Capture the cell that displays the provided text and extract its [X, Y] central coordinate. 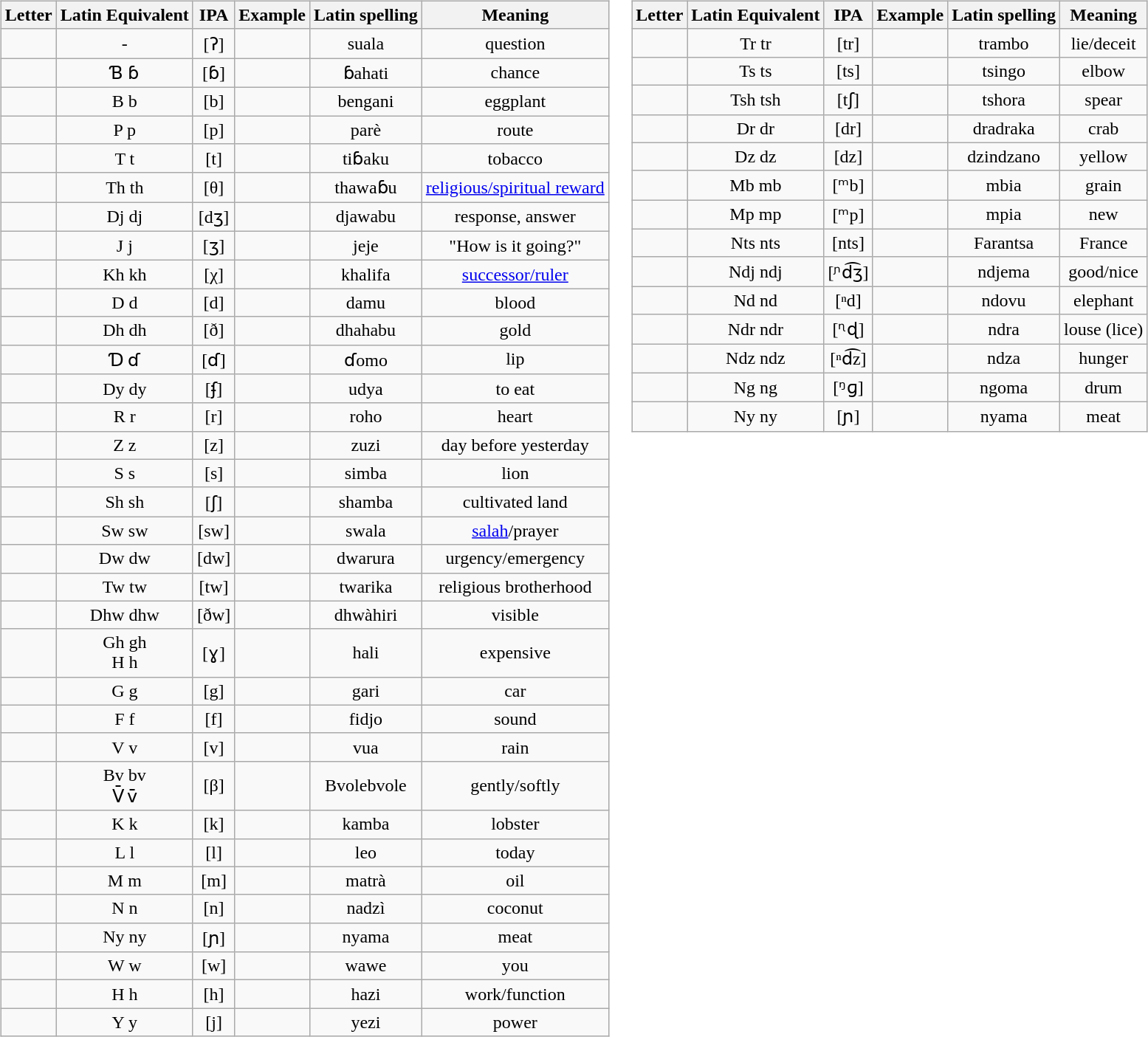
coconut [515, 909]
swala [366, 531]
good/nice [1104, 272]
W w [124, 966]
today [515, 852]
dzindzano [1004, 156]
[ᶯɖ] [848, 329]
ndra [1004, 329]
salah/prayer [515, 531]
Dh dh [124, 331]
twarika [366, 587]
suala [366, 44]
urgency/emergency [515, 559]
[ɣ] [213, 652]
tshora [1004, 100]
new [1104, 215]
chance [515, 73]
Gh ghH h [124, 652]
Sh sh [124, 502]
[t] [213, 159]
oil [515, 881]
eggplant [515, 101]
gently/softly [515, 785]
ndovu [1004, 300]
tsingo [1004, 71]
Nd nd [756, 300]
[ð] [213, 331]
louse (lice) [1104, 329]
Dw dw [124, 559]
ngoma [1004, 387]
dhwàhiri [366, 615]
parè [366, 129]
heart [515, 417]
[w] [213, 966]
Ɗ ɗ [124, 359]
wawe [366, 966]
[χ] [213, 275]
[dw] [213, 559]
H h [124, 994]
[tʃ] [848, 100]
[ʒ] [213, 246]
Z z [124, 445]
Sw sw [124, 531]
tobacco [515, 159]
jeje [366, 246]
Kh kh [124, 275]
successor/ruler [515, 275]
lip [515, 359]
khalifa [366, 275]
Tsh tsh [756, 100]
Dy dy [124, 389]
[sw] [213, 531]
drum [1104, 387]
religious/spiritual reward [515, 187]
sound [515, 719]
blood [515, 303]
djawabu [366, 217]
F f [124, 719]
‌Th th [124, 187]
simba [366, 473]
to eat [515, 389]
[ᵐp] [848, 215]
Ɓ ɓ [124, 73]
[dr] [848, 128]
[b] [213, 101]
elbow [1104, 71]
G g [124, 691]
M m [124, 881]
K k [124, 824]
hunger [1104, 359]
[ʃ] [213, 502]
Bv bvV̄ v̄ [124, 785]
hali [366, 652]
route [515, 129]
R r [124, 417]
Ts ts [756, 71]
response, answer [515, 217]
Tr tr [756, 43]
[m] [213, 881]
expensive [515, 652]
Ndz ndz [756, 359]
crab [1104, 128]
[θ] [213, 187]
ndza [1004, 359]
[d] [213, 303]
thawaɓu [366, 187]
mpia [1004, 215]
shamba [366, 502]
power [515, 1022]
nadzì [366, 909]
gari [366, 691]
Nts nts [756, 243]
L l [124, 852]
Mb mb [756, 185]
grain [1104, 185]
- [124, 44]
N n [124, 909]
[ᵐb] [848, 185]
[v] [213, 747]
‌T t [124, 159]
Bvolebvole [366, 785]
[l] [213, 852]
Farantsa [1004, 243]
ɗomo [366, 359]
kamba [366, 824]
religious brotherhood [515, 587]
yellow [1104, 156]
[p] [213, 129]
visible [515, 615]
matrà [366, 881]
D d [124, 303]
[β] [213, 785]
[ts] [848, 71]
cultivated land [515, 502]
Dhw dhw [124, 615]
yezi [366, 1022]
lobster [515, 824]
elephant [1104, 300]
[k] [213, 824]
Tw tw [124, 587]
dhahabu [366, 331]
"How is it going?" [515, 246]
car [515, 691]
dwarura [366, 559]
[h] [213, 994]
[ⁿd͡z] [848, 359]
you [515, 966]
question [515, 44]
[nts] [848, 243]
[s] [213, 473]
[j] [213, 1022]
‌B b [124, 101]
Dz dz [756, 156]
Ndr ndr [756, 329]
Y y [124, 1022]
work/function [515, 994]
[n] [213, 909]
trambo [1004, 43]
roho [366, 417]
lion [515, 473]
fidjo [366, 719]
[dʒ] [213, 217]
[ᵑɡ] [848, 387]
[ⁿd] [848, 300]
[ɓ] [213, 73]
rain [515, 747]
ndjema [1004, 272]
udya [366, 389]
[g] [213, 691]
damu [366, 303]
Dr dr [756, 128]
[ʔ] [213, 44]
Ndj ndj [756, 272]
tiɓaku [366, 159]
lie/deceit [1104, 43]
hazi [366, 994]
day before yesterday [515, 445]
[ʄ] [213, 389]
dradraka [1004, 128]
[ɗ] [213, 359]
[f] [213, 719]
[ðw] [213, 615]
[tw] [213, 587]
Mp mp [756, 215]
leo [366, 852]
[z] [213, 445]
Ng ng [756, 387]
bengani [366, 101]
[tr] [848, 43]
mbia [1004, 185]
‌J j [124, 246]
France [1104, 243]
spear [1104, 100]
‌P p [124, 129]
vua [366, 747]
zuzi [366, 445]
[dz] [848, 156]
‌Dj dj [124, 217]
S s [124, 473]
[ᶮd͡ʒ] [848, 272]
[r] [213, 417]
ɓahati [366, 73]
gold [515, 331]
V v [124, 747]
